Detect which cell encompasses the target text, then output its (X, Y) center coordinate. 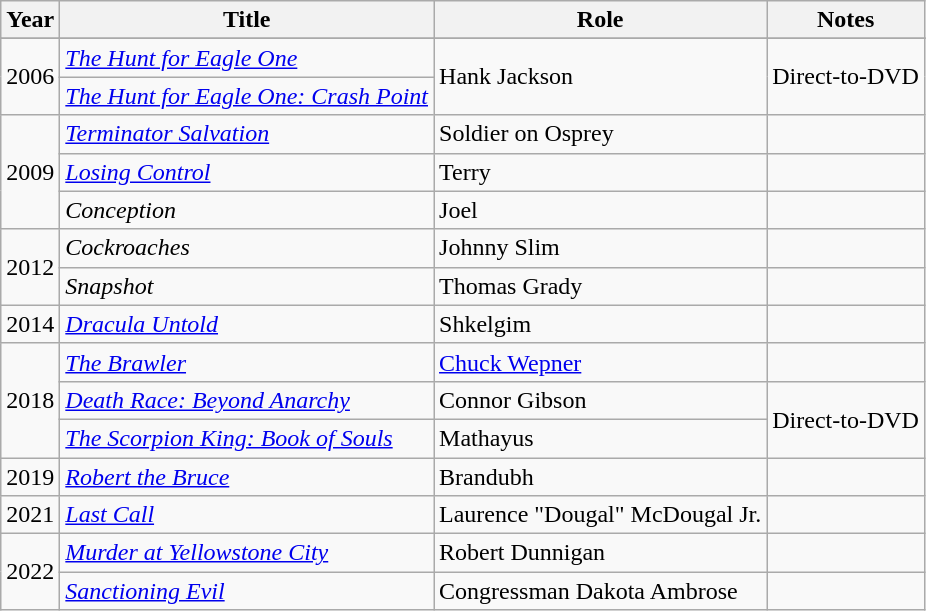
Murder at Yellowstone City (247, 553)
Thomas Grady (600, 286)
Last Call (247, 515)
Brandubh (600, 477)
2019 (30, 477)
Soldier on Osprey (600, 134)
Chuck Wepner (600, 362)
2009 (30, 172)
Conception (247, 210)
2014 (30, 324)
2021 (30, 515)
Connor Gibson (600, 400)
2018 (30, 400)
Dracula Untold (247, 324)
Robert the Bruce (247, 477)
Sanctioning Evil (247, 591)
Snapshot (247, 286)
Laurence "Dougal" McDougal Jr. (600, 515)
The Hunt for Eagle One: Crash Point (247, 96)
Cockroaches (247, 248)
The Scorpion King: Book of Souls (247, 438)
Terry (600, 172)
Robert Dunnigan (600, 553)
Notes (846, 20)
Congressman Dakota Ambrose (600, 591)
Role (600, 20)
Joel (600, 210)
Title (247, 20)
The Hunt for Eagle One (247, 58)
Johnny Slim (600, 248)
2022 (30, 572)
Death Race: Beyond Anarchy (247, 400)
Terminator Salvation (247, 134)
Losing Control (247, 172)
Mathayus (600, 438)
2006 (30, 77)
Hank Jackson (600, 77)
2012 (30, 267)
The Brawler (247, 362)
Year (30, 20)
Shkelgim (600, 324)
